Extract the [x, y] coordinate from the center of the cell holding the provided text.  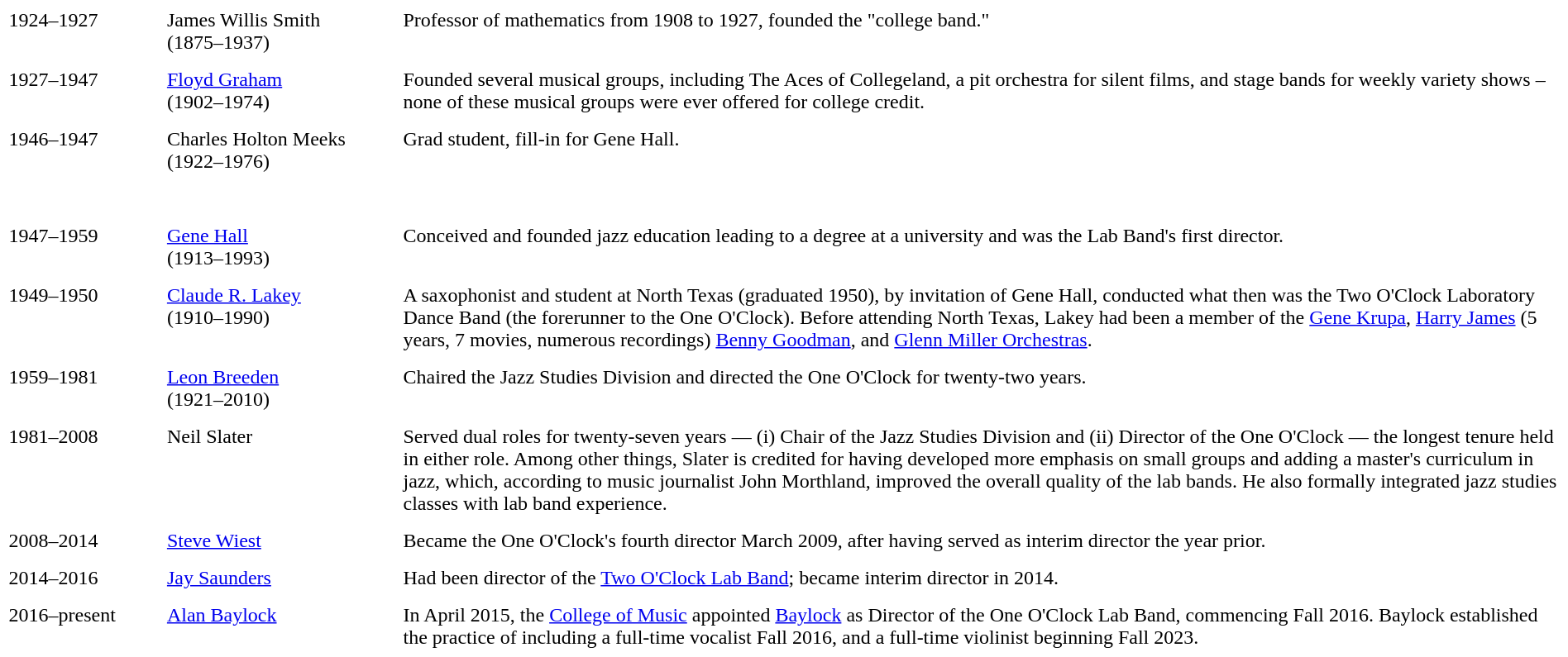
Jay Saunders [278, 578]
1959–1981 [80, 388]
Became the One O'Clock's fourth director March 2009, after having served as interim director the year prior. [981, 540]
Alan Baylock [278, 626]
Charles Holton Meeks(1922–1976) [278, 150]
Steve Wiest [278, 540]
Had been director of the Two O'Clock Lab Band; became interim director in 2014. [981, 578]
2008–2014 [80, 540]
Neil Slater [278, 469]
1924–1927 [80, 31]
Professor of mathematics from 1908 to 1927, founded the "college band." [981, 31]
Floyd Graham(1902–1974) [278, 91]
1949–1950 [80, 317]
Grad student, fill-in for Gene Hall. [981, 150]
James Willis Smith(1875–1937) [278, 31]
1981–2008 [80, 469]
2014–2016 [80, 578]
1927–1947 [80, 91]
1946–1947 [80, 150]
Conceived and founded jazz education leading to a degree at a university and was the Lab Band's first director. [981, 246]
Gene Hall(1913–1993) [278, 246]
1947–1959 [80, 246]
Leon Breeden(1921–2010) [278, 388]
2016–present [80, 626]
Chaired the Jazz Studies Division and directed the One O'Clock for twenty-two years. [981, 388]
Claude R. Lakey(1910–1990) [278, 317]
